Search for the cell housing the specified text and yield its (X, Y) center coordinate. 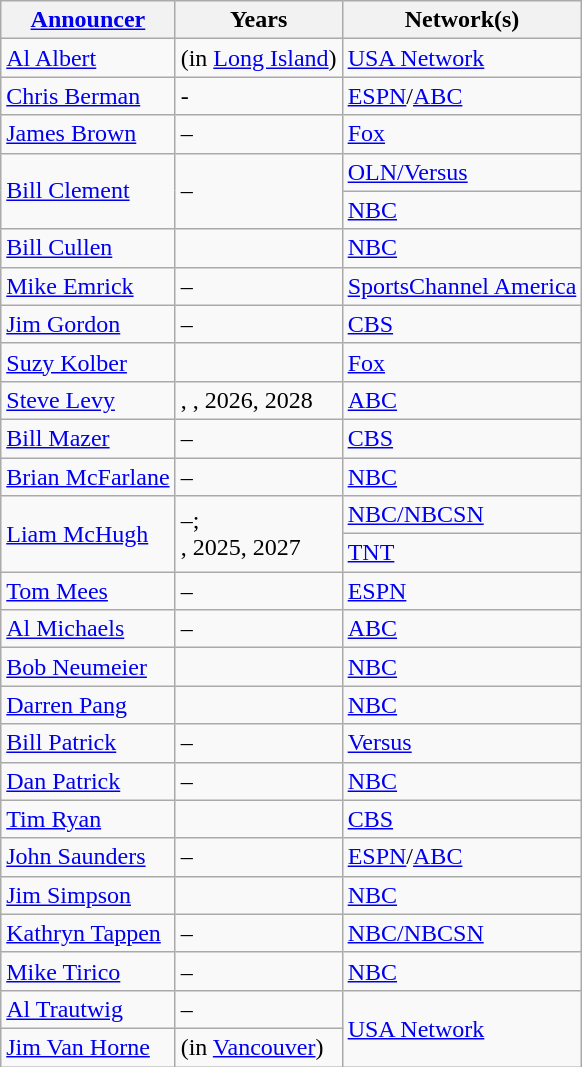
Years (258, 20)
Jim Gordon (88, 324)
Jim Simpson (88, 895)
Dan Patrick (88, 781)
–; , 2025, 2027 (258, 534)
Al Albert (88, 58)
Chris Berman (88, 96)
Bill Cullen (88, 248)
Al Michaels (88, 629)
Al Trautwig (88, 1009)
, , 2026, 2028 (258, 400)
Bill Mazer (88, 438)
Bill Patrick (88, 743)
Kathryn Tappen (88, 933)
TNT (462, 553)
Bob Neumeier (88, 667)
(in Long Island) (258, 58)
Darren Pang (88, 705)
SportsChannel America (462, 286)
Versus (462, 743)
John Saunders (88, 857)
Mike Emrick (88, 286)
OLN/Versus (462, 172)
Liam McHugh (88, 534)
Announcer (88, 20)
Mike Tirico (88, 971)
(in Vancouver) (258, 1047)
Tim Ryan (88, 819)
Bill Clement (88, 191)
Jim Van Horne (88, 1047)
Tom Mees (88, 591)
Brian McFarlane (88, 477)
James Brown (88, 134)
- (258, 96)
Suzy Kolber (88, 362)
Steve Levy (88, 400)
Network(s) (462, 20)
ESPN (462, 591)
